Identify which cell holds the provided text, then report its (X, Y) central coordinate. 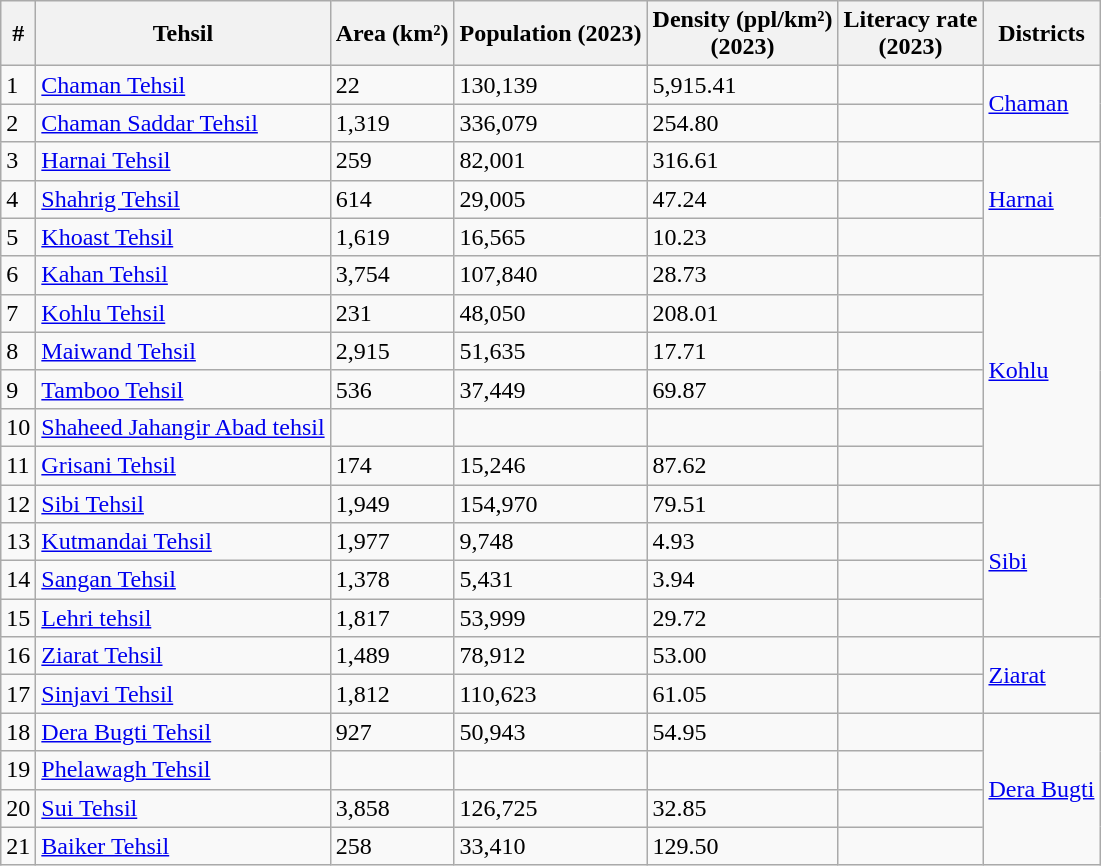
Shahrig Tehsil (183, 199)
13 (18, 542)
61.05 (742, 694)
Dera Bugti Tehsil (183, 732)
3.94 (742, 580)
33,410 (550, 846)
Maiwand Tehsil (183, 351)
22 (392, 85)
79.51 (742, 503)
3,858 (392, 808)
87.62 (742, 465)
154,970 (550, 503)
Ziarat Tehsil (183, 656)
Sibi (1042, 560)
1,977 (392, 542)
Chaman Saddar Tehsil (183, 123)
Harnai (1042, 199)
17 (18, 694)
316.61 (742, 161)
254.80 (742, 123)
4.93 (742, 542)
Shaheed Jahangir Abad tehsil (183, 427)
5,431 (550, 580)
Tehsil (183, 34)
10 (18, 427)
1,817 (392, 618)
# (18, 34)
7 (18, 313)
54.95 (742, 732)
Baiker Tehsil (183, 846)
336,079 (550, 123)
174 (392, 465)
Population (2023) (550, 34)
129.50 (742, 846)
Kohlu (1042, 370)
53,999 (550, 618)
231 (392, 313)
927 (392, 732)
53.00 (742, 656)
2 (18, 123)
1,619 (392, 237)
14 (18, 580)
259 (392, 161)
29.72 (742, 618)
2,915 (392, 351)
15,246 (550, 465)
Kahan Tehsil (183, 275)
18 (18, 732)
10.23 (742, 237)
50,943 (550, 732)
21 (18, 846)
1,949 (392, 503)
536 (392, 389)
Chaman (1042, 104)
Sangan Tehsil (183, 580)
Dera Bugti (1042, 789)
5,915.41 (742, 85)
5 (18, 237)
48,050 (550, 313)
1,489 (392, 656)
9 (18, 389)
28.73 (742, 275)
Sui Tehsil (183, 808)
12 (18, 503)
15 (18, 618)
8 (18, 351)
Sibi Tehsil (183, 503)
258 (392, 846)
126,725 (550, 808)
Literacy rate(2023) (910, 34)
Harnai Tehsil (183, 161)
3,754 (392, 275)
37,449 (550, 389)
78,912 (550, 656)
17.71 (742, 351)
6 (18, 275)
69.87 (742, 389)
107,840 (550, 275)
51,635 (550, 351)
3 (18, 161)
Phelawagh Tehsil (183, 770)
Ziarat (1042, 675)
Sinjavi Tehsil (183, 694)
11 (18, 465)
208.01 (742, 313)
9,748 (550, 542)
Area (km²) (392, 34)
Tamboo Tehsil (183, 389)
Districts (1042, 34)
19 (18, 770)
20 (18, 808)
614 (392, 199)
1 (18, 85)
1,812 (392, 694)
110,623 (550, 694)
4 (18, 199)
Kohlu Tehsil (183, 313)
32.85 (742, 808)
Lehri tehsil (183, 618)
16 (18, 656)
47.24 (742, 199)
Density (ppl/km²)(2023) (742, 34)
Khoast Tehsil (183, 237)
Kutmandai Tehsil (183, 542)
Chaman Tehsil (183, 85)
16,565 (550, 237)
1,378 (392, 580)
130,139 (550, 85)
Grisani Tehsil (183, 465)
82,001 (550, 161)
1,319 (392, 123)
29,005 (550, 199)
